Search for the cell housing the specified text and yield its (x, y) center coordinate. 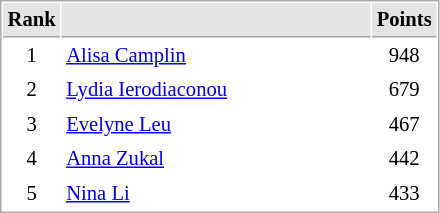
Alisa Camplin (216, 56)
Points (404, 20)
Evelyne Leu (216, 124)
Lydia Ierodiaconou (216, 90)
2 (32, 90)
679 (404, 90)
5 (32, 194)
Anna Zukal (216, 158)
467 (404, 124)
442 (404, 158)
1 (32, 56)
433 (404, 194)
Nina Li (216, 194)
3 (32, 124)
Rank (32, 20)
4 (32, 158)
948 (404, 56)
